Return (x, y) of the center of cell containing provided text 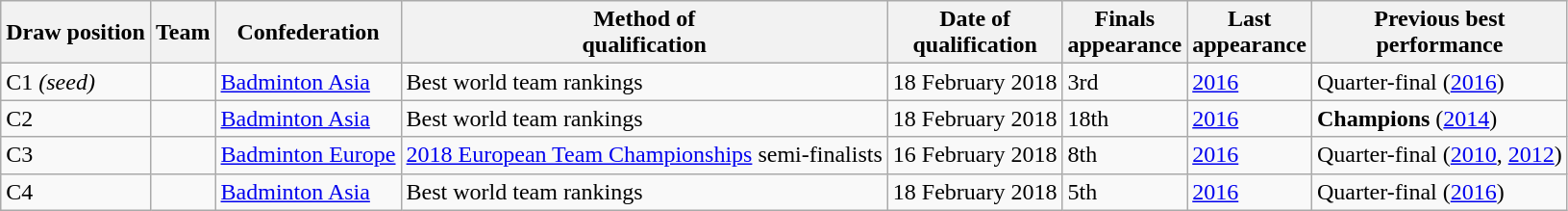
18th (1125, 119)
C2 (76, 119)
Date ofqualification (975, 33)
Quarter-final (2010, 2012) (1439, 155)
C1 (seed) (76, 82)
Badminton Europe (308, 155)
5th (1125, 192)
2018 European Team Championships semi-finalists (644, 155)
3rd (1125, 82)
Previous bestperformance (1439, 33)
Lastappearance (1250, 33)
8th (1125, 155)
C4 (76, 192)
16 February 2018 (975, 155)
Team (183, 33)
Method ofqualification (644, 33)
C3 (76, 155)
Confederation (308, 33)
Draw position (76, 33)
Champions (2014) (1439, 119)
Finalsappearance (1125, 33)
